Detect which cell encompasses the target text, then output its (x, y) center coordinate. 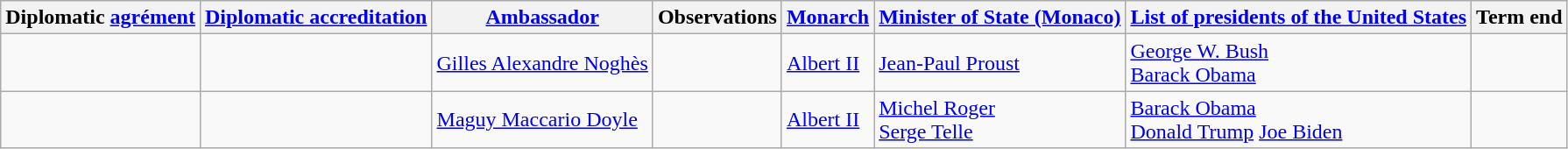
List of presidents of the United States (1298, 18)
Ambassador (542, 18)
Minister of State (Monaco) (1000, 18)
George W. BushBarack Obama (1298, 63)
Gilles Alexandre Noghès (542, 63)
Michel RogerSerge Telle (1000, 119)
Barack ObamaDonald Trump Joe Biden (1298, 119)
Maguy Maccario Doyle (542, 119)
Diplomatic agrément (101, 18)
Jean-Paul Proust (1000, 63)
Monarch (827, 18)
Observations (717, 18)
Diplomatic accreditation (315, 18)
Term end (1520, 18)
